For the text-containing cell, return its midpoint in [x, y] coordinate format. 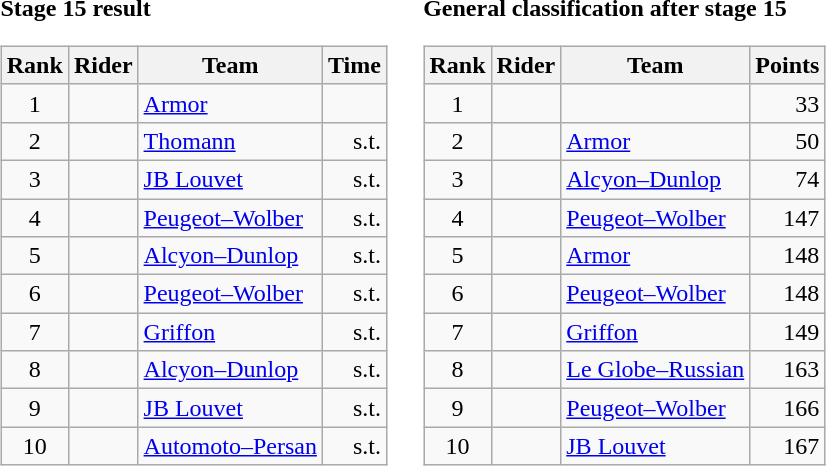
Thomann [230, 141]
Le Globe–Russian [656, 370]
Time [354, 65]
147 [788, 217]
50 [788, 141]
74 [788, 179]
166 [788, 408]
33 [788, 103]
163 [788, 370]
Automoto–Persan [230, 446]
Points [788, 65]
167 [788, 446]
149 [788, 332]
